Pinpoint the cell where the given text exists, returning its (X, Y) midpoint coordinate. 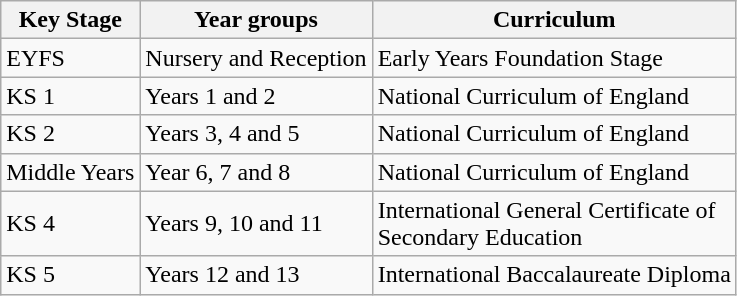
Curriculum (554, 20)
Nursery and Reception (256, 58)
KS 2 (70, 134)
KS 4 (70, 224)
KS 5 (70, 275)
Key Stage (70, 20)
International General Certificate ofSecondary Education (554, 224)
Year 6, 7 and 8 (256, 172)
Early Years Foundation Stage (554, 58)
Years 1 and 2 (256, 96)
Years 3, 4 and 5 (256, 134)
EYFS (70, 58)
Years 9, 10 and 11 (256, 224)
Year groups (256, 20)
International Baccalaureate Diploma (554, 275)
KS 1 (70, 96)
Years 12 and 13 (256, 275)
Middle Years (70, 172)
